From the cell containing the given text, extract its center point as (x, y) coordinate. 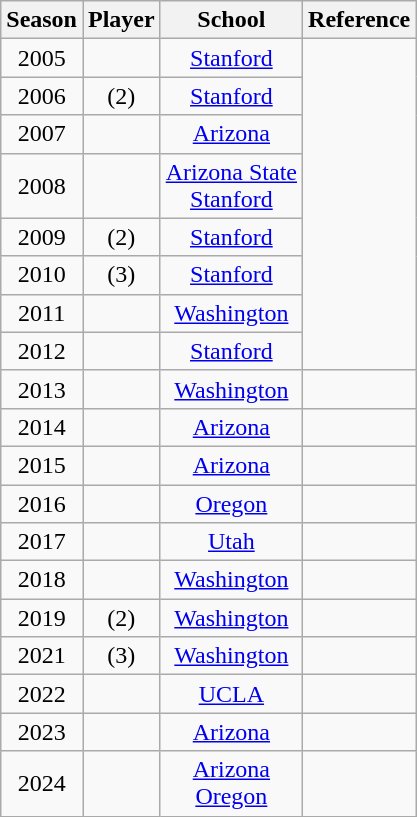
Oregon (231, 503)
School (231, 20)
2021 (42, 656)
2016 (42, 503)
Season (42, 20)
Utah (231, 542)
Player (121, 20)
2019 (42, 618)
2005 (42, 58)
ArizonaOregon (231, 784)
2022 (42, 694)
2007 (42, 134)
2008 (42, 186)
Arizona StateStanford (231, 186)
2012 (42, 351)
2006 (42, 96)
2011 (42, 313)
2014 (42, 427)
UCLA (231, 694)
Reference (360, 20)
2010 (42, 275)
2013 (42, 389)
2023 (42, 732)
2024 (42, 784)
2015 (42, 465)
2018 (42, 580)
2017 (42, 542)
2009 (42, 237)
